Detect which cell encompasses the target text, then output its (x, y) center coordinate. 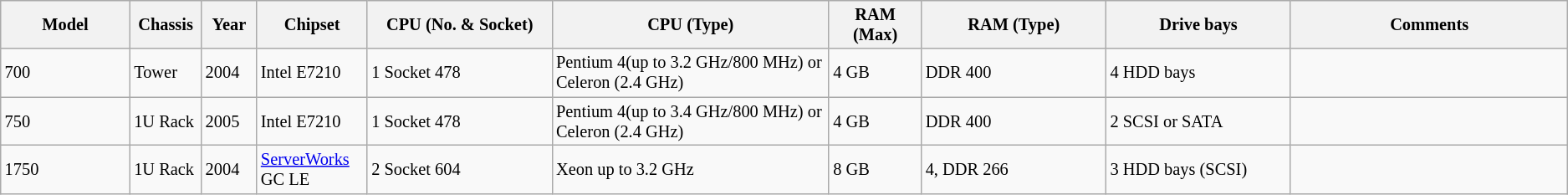
ServerWorks GC LE (312, 169)
CPU (No. & Socket) (460, 24)
CPU (Type) (691, 24)
Tower (166, 73)
2 Socket 604 (460, 169)
1750 (65, 169)
4 HDD bays (1199, 73)
8 GB (875, 169)
750 (65, 121)
Model (65, 24)
Comments (1428, 24)
Pentium 4(up to 3.2 GHz/800 MHz) or Celeron (2.4 GHz) (691, 73)
Year (229, 24)
700 (65, 73)
4, DDR 266 (1014, 169)
3 HDD bays (SCSI) (1199, 169)
Drive bays (1199, 24)
Chassis (166, 24)
2005 (229, 121)
RAM (Type) (1014, 24)
Pentium 4(up to 3.4 GHz/800 MHz) or Celeron (2.4 GHz) (691, 121)
2 SCSI or SATA (1199, 121)
Xeon up to 3.2 GHz (691, 169)
Chipset (312, 24)
RAM (Max) (875, 24)
